For the text-containing cell, return its midpoint in (X, Y) coordinate format. 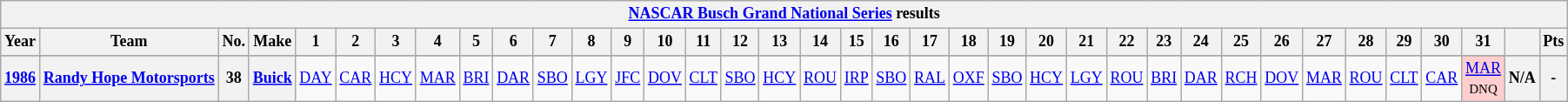
Randy Hope Motorsports (129, 78)
11 (703, 42)
Team (129, 42)
DAY (316, 78)
RCH (1241, 78)
NASCAR Busch Grand National Series results (784, 14)
1 (316, 42)
24 (1202, 42)
12 (740, 42)
26 (1282, 42)
38 (233, 78)
JFC (628, 78)
2 (356, 42)
Make (272, 42)
4 (437, 42)
IRP (856, 78)
25 (1241, 42)
7 (552, 42)
14 (821, 42)
19 (1007, 42)
31 (1484, 42)
9 (628, 42)
3 (397, 42)
16 (891, 42)
5 (477, 42)
10 (665, 42)
27 (1324, 42)
20 (1047, 42)
29 (1404, 42)
23 (1164, 42)
Buick (272, 78)
30 (1442, 42)
28 (1365, 42)
1986 (21, 78)
18 (969, 42)
13 (779, 42)
N/A (1522, 78)
OXF (969, 78)
- (1553, 78)
17 (931, 42)
22 (1127, 42)
Pts (1553, 42)
6 (513, 42)
8 (591, 42)
RAL (931, 78)
No. (233, 42)
Year (21, 42)
MARDNQ (1484, 78)
15 (856, 42)
21 (1086, 42)
